Extract the (x, y) coordinate from the center of the cell holding the provided text.  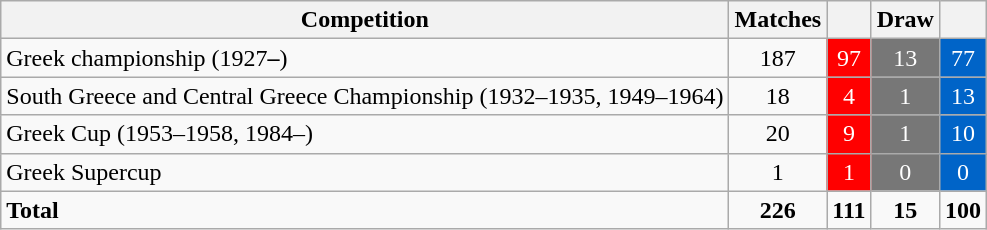
20 (778, 134)
226 (778, 210)
77 (962, 58)
South Greece and Central Greece Championship (1932–1935, 1949–1964) (365, 96)
10 (962, 134)
Draw (905, 20)
Greek Cup (1953–1958, 1984–) (365, 134)
111 (849, 210)
97 (849, 58)
Total (365, 210)
Greek Supercup (365, 172)
Competition (365, 20)
4 (849, 96)
15 (905, 210)
18 (778, 96)
Matches (778, 20)
100 (962, 210)
9 (849, 134)
Greek championship (1927–) (365, 58)
187 (778, 58)
